Capture the cell that displays the provided text and extract its (x, y) central coordinate. 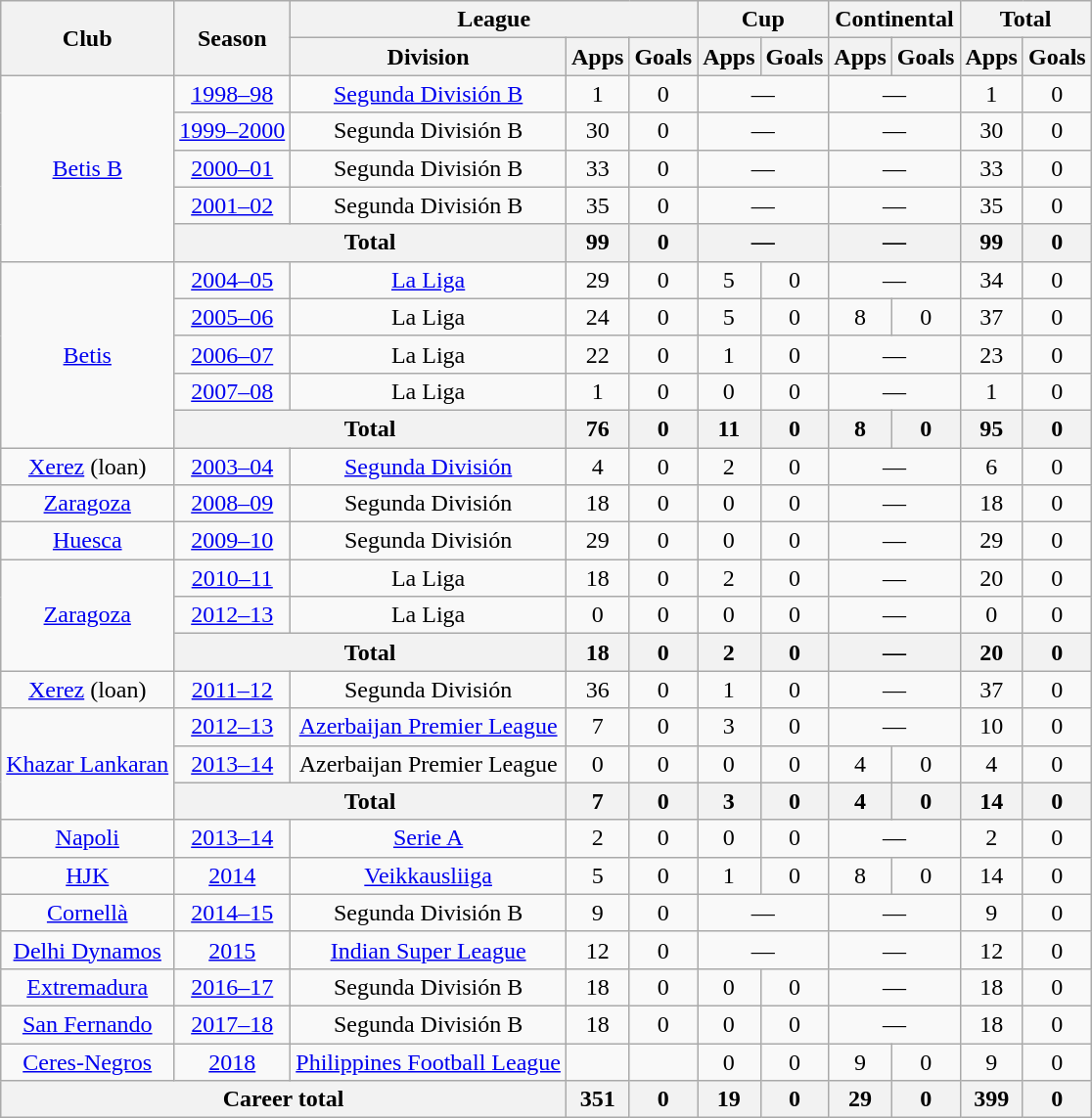
Continental (894, 20)
League (494, 20)
351 (597, 1099)
2014–15 (233, 913)
2004–05 (233, 280)
22 (597, 354)
399 (991, 1099)
Napoli (88, 838)
2010–11 (233, 578)
2018 (233, 1061)
1998–98 (233, 94)
Division (429, 57)
2005–06 (233, 317)
Philippines Football League (429, 1061)
24 (597, 317)
10 (991, 727)
23 (991, 354)
HJK (88, 875)
Huesca (88, 541)
Career total (284, 1099)
2003–04 (233, 467)
Cornellà (88, 913)
2017–18 (233, 1024)
Club (88, 38)
Delhi Dynamos (88, 950)
6 (991, 467)
Cup (763, 20)
2011–12 (233, 690)
Betis (88, 354)
Season (233, 38)
Serie A (429, 838)
2006–07 (233, 354)
36 (597, 690)
Betis B (88, 168)
11 (729, 428)
Khazar Lankaran (88, 764)
Indian Super League (429, 950)
Ceres-Negros (88, 1061)
Veikkausliiga (429, 875)
2014 (233, 875)
2009–10 (233, 541)
San Fernando (88, 1024)
Extremadura (88, 987)
2008–09 (233, 504)
19 (729, 1099)
1999–2000 (233, 131)
2015 (233, 950)
2016–17 (233, 987)
95 (991, 428)
2007–08 (233, 391)
2000–01 (233, 168)
2001–02 (233, 205)
76 (597, 428)
34 (991, 280)
